Find where the given text appears and provide that cell's center as [X, Y] coordinate. 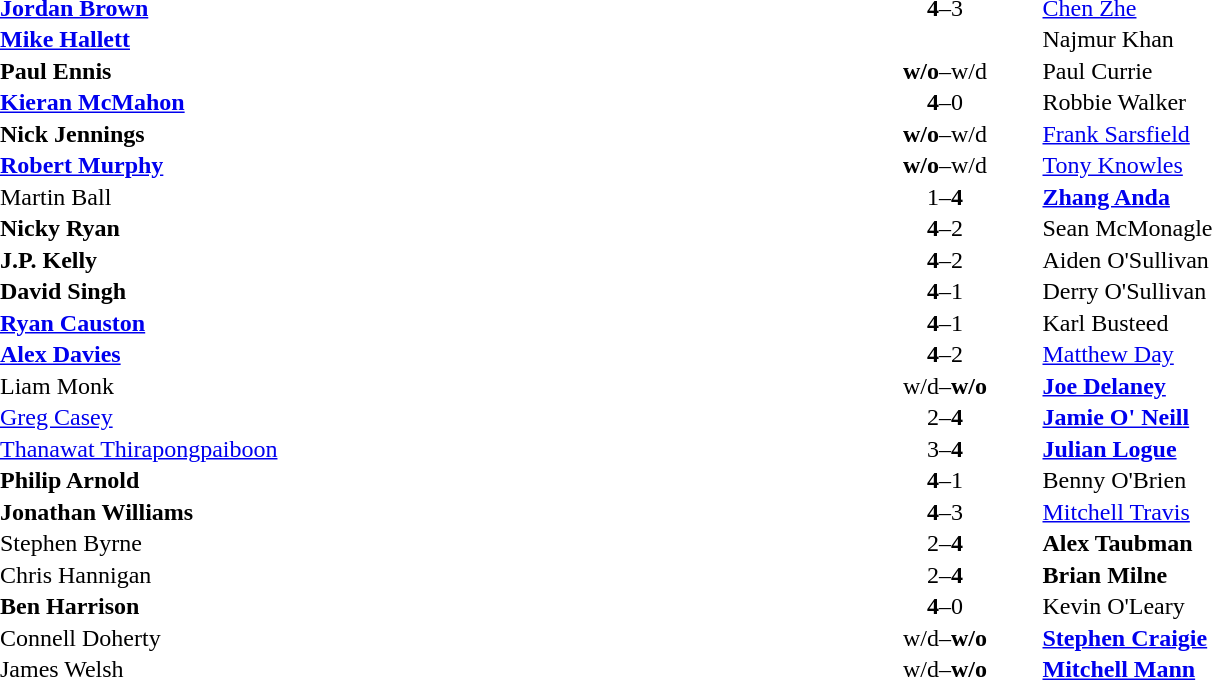
4–3 [944, 512]
3–4 [944, 449]
1–4 [944, 197]
